Determine the [x, y] coordinate at the center of the cell enclosing the given text.  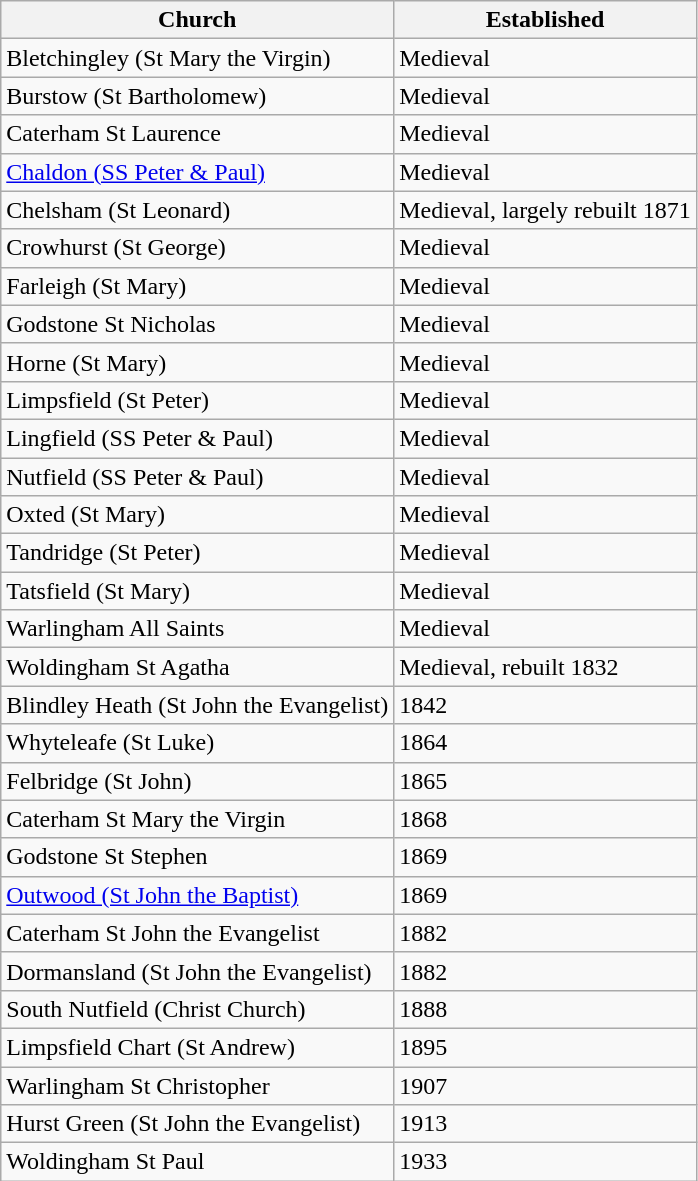
1842 [546, 705]
Caterham St John the Evangelist [198, 933]
Established [546, 20]
Whyteleafe (St Luke) [198, 743]
Blindley Heath (St John the Evangelist) [198, 705]
1865 [546, 781]
Caterham St Mary the Virgin [198, 819]
Horne (St Mary) [198, 362]
Farleigh (St Mary) [198, 286]
1895 [546, 1047]
Bletchingley (St Mary the Virgin) [198, 58]
Nutfield (SS Peter & Paul) [198, 477]
Outwood (St John the Baptist) [198, 895]
Burstow (St Bartholomew) [198, 96]
Tandridge (St Peter) [198, 553]
Warlingham St Christopher [198, 1085]
Caterham St Laurence [198, 134]
Crowhurst (St George) [198, 248]
Church [198, 20]
1864 [546, 743]
Limpsfield (St Peter) [198, 400]
1933 [546, 1162]
1868 [546, 819]
1913 [546, 1124]
1907 [546, 1085]
Chelsham (St Leonard) [198, 210]
Limpsfield Chart (St Andrew) [198, 1047]
Hurst Green (St John the Evangelist) [198, 1124]
Warlingham All Saints [198, 629]
Medieval, rebuilt 1832 [546, 667]
1888 [546, 1009]
Tatsfield (St Mary) [198, 591]
Woldingham St Agatha [198, 667]
South Nutfield (Christ Church) [198, 1009]
Godstone St Stephen [198, 857]
Medieval, largely rebuilt 1871 [546, 210]
Woldingham St Paul [198, 1162]
Felbridge (St John) [198, 781]
Oxted (St Mary) [198, 515]
Chaldon (SS Peter & Paul) [198, 172]
Dormansland (St John the Evangelist) [198, 971]
Godstone St Nicholas [198, 324]
Lingfield (SS Peter & Paul) [198, 438]
